Find where the given text appears and provide that cell's center as (X, Y) coordinate. 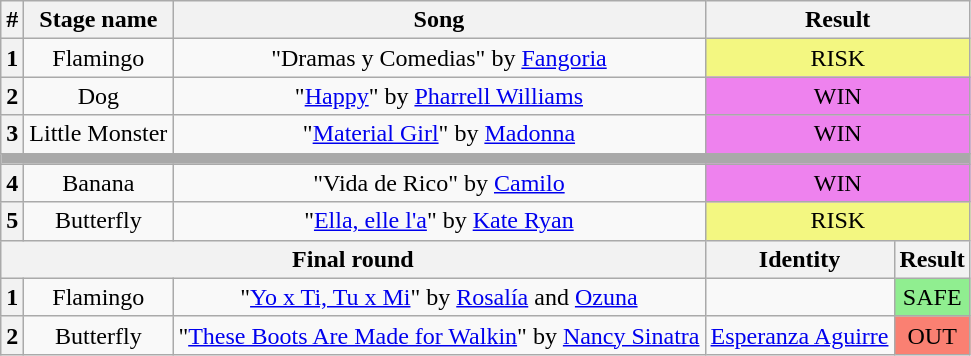
"Material Girl" by Madonna (439, 134)
4 (12, 183)
3 (12, 134)
OUT (932, 335)
"Yo x Ti, Tu x Mi" by Rosalía and Ozuna (439, 297)
"Happy" by Pharrell Williams (439, 96)
Little Monster (98, 134)
Banana (98, 183)
SAFE (932, 297)
"Vida de Rico" by Camilo (439, 183)
# (12, 20)
Song (439, 20)
"Ella, elle l'a" by Kate Ryan (439, 221)
"Dramas y Comedias" by Fangoria (439, 58)
Stage name (98, 20)
Esperanza Aguirre (800, 335)
Final round (353, 259)
Dog (98, 96)
"These Boots Are Made for Walkin" by Nancy Sinatra (439, 335)
Identity (800, 259)
5 (12, 221)
